Find where the given text appears and provide that cell's center as [X, Y] coordinate. 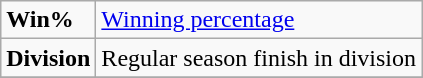
Regular season finish in division [259, 58]
Division [48, 58]
Winning percentage [259, 20]
Win% [48, 20]
